Scan for the cell matching the given text and deliver its (x, y) coordinate at center. 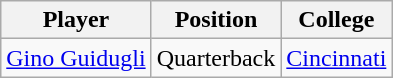
Cincinnati (336, 58)
Position (216, 20)
Quarterback (216, 58)
Player (76, 20)
Gino Guidugli (76, 58)
College (336, 20)
